Scan for the cell matching the given text and deliver its [x, y] coordinate at center. 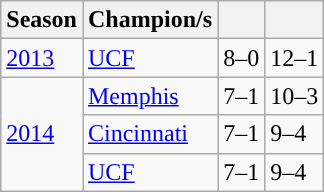
2013 [42, 58]
Cincinnati [150, 134]
12–1 [294, 58]
Season [42, 20]
8–0 [242, 58]
2014 [42, 134]
Champion/s [150, 20]
Memphis [150, 96]
10–3 [294, 96]
